Detect which cell encompasses the target text, then output its (x, y) center coordinate. 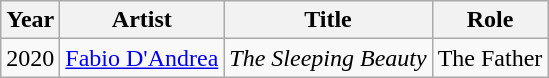
Artist (142, 20)
2020 (30, 58)
The Father (490, 58)
Year (30, 20)
Fabio D'Andrea (142, 58)
Title (328, 20)
Role (490, 20)
The Sleeping Beauty (328, 58)
